Scan for the cell matching the given text and deliver its (x, y) coordinate at center. 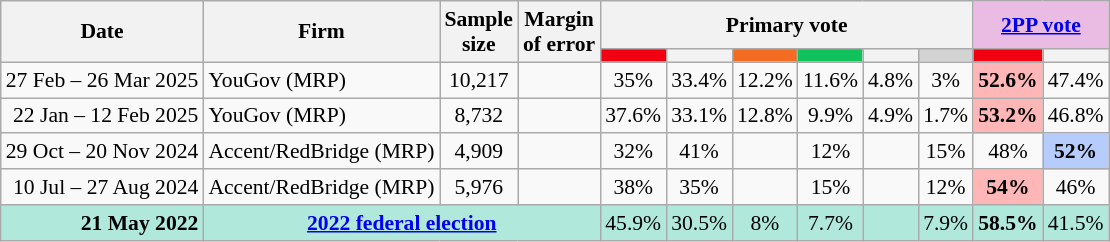
33.4% (699, 80)
Firm (321, 32)
11.6% (830, 80)
52.6% (1008, 80)
37.6% (633, 116)
4.9% (890, 116)
2022 federal election (402, 223)
3% (946, 80)
58.5% (1008, 223)
12.2% (765, 80)
10 Jul – 27 Aug 2024 (102, 187)
52% (1076, 152)
Samplesize (479, 32)
21 May 2022 (102, 223)
8,732 (479, 116)
4,909 (479, 152)
1.7% (946, 116)
8% (765, 223)
48% (1008, 152)
9.9% (830, 116)
10,217 (479, 80)
33.1% (699, 116)
22 Jan – 12 Feb 2025 (102, 116)
Marginof error (559, 32)
30.5% (699, 223)
29 Oct – 20 Nov 2024 (102, 152)
7.9% (946, 223)
46% (1076, 187)
54% (1008, 187)
4.8% (890, 80)
53.2% (1008, 116)
12.8% (765, 116)
41.5% (1076, 223)
Primary vote (786, 25)
38% (633, 187)
7.7% (830, 223)
2PP vote (1040, 25)
41% (699, 152)
27 Feb – 26 Mar 2025 (102, 80)
46.8% (1076, 116)
47.4% (1076, 80)
Date (102, 32)
45.9% (633, 223)
5,976 (479, 187)
32% (633, 152)
